Search for the cell housing the specified text and yield its [x, y] center coordinate. 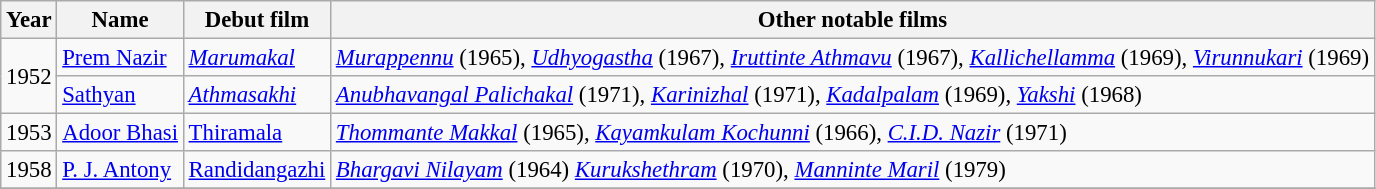
Prem Nazir [120, 58]
Sathyan [120, 95]
Name [120, 20]
Marumakal [256, 58]
1958 [29, 170]
Athmasakhi [256, 95]
Murappennu (1965), Udhyogastha (1967), Iruttinte Athmavu (1967), Kallichellamma (1969), Virunnukari (1969) [853, 58]
1953 [29, 133]
Bhargavi Nilayam (1964) Kurukshethram (1970), Manninte Maril (1979) [853, 170]
Debut film [256, 20]
Thiramala [256, 133]
Other notable films [853, 20]
Randidangazhi [256, 170]
P. J. Antony [120, 170]
Year [29, 20]
Thommante Makkal (1965), Kayamkulam Kochunni (1966), C.I.D. Nazir (1971) [853, 133]
Adoor Bhasi [120, 133]
Anubhavangal Palichakal (1971), Karinizhal (1971), Kadalpalam (1969), Yakshi (1968) [853, 95]
1952 [29, 76]
